Extract the (X, Y) coordinate from the center of the cell holding the provided text.  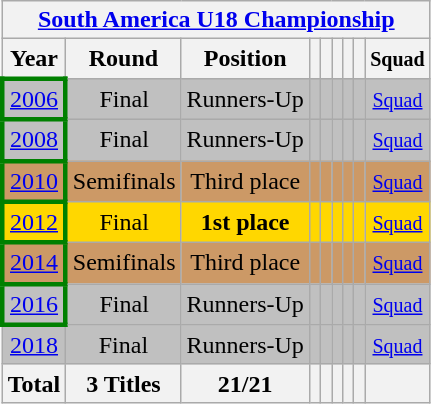
2012 (34, 222)
2016 (34, 304)
2008 (34, 140)
Round (124, 59)
21/21 (245, 383)
Total (34, 383)
Year (34, 59)
Position (245, 59)
2018 (34, 345)
2006 (34, 98)
South America U18 Championship (216, 20)
3 Titles (124, 383)
2010 (34, 180)
2014 (34, 264)
1st place (245, 222)
